Extract the [X, Y] coordinate from the center of the cell holding the provided text.  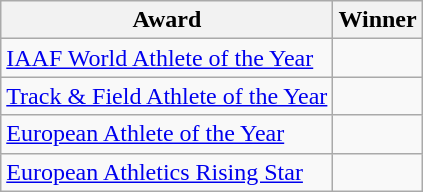
European Athletics Rising Star [167, 172]
Track & Field Athlete of the Year [167, 96]
Award [167, 20]
IAAF World Athlete of the Year [167, 58]
Winner [378, 20]
European Athlete of the Year [167, 134]
